Extract the [x, y] coordinate from the center of the cell holding the provided text.  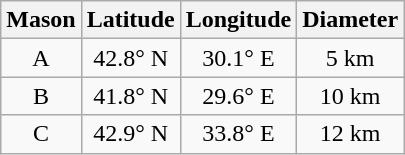
Latitude [130, 20]
29.6° E [238, 96]
33.8° E [238, 134]
30.1° E [238, 58]
Mason [41, 20]
41.8° N [130, 96]
5 km [350, 58]
A [41, 58]
C [41, 134]
12 km [350, 134]
10 km [350, 96]
Diameter [350, 20]
42.8° N [130, 58]
42.9° N [130, 134]
B [41, 96]
Longitude [238, 20]
